Capture the cell that displays the provided text and extract its [X, Y] central coordinate. 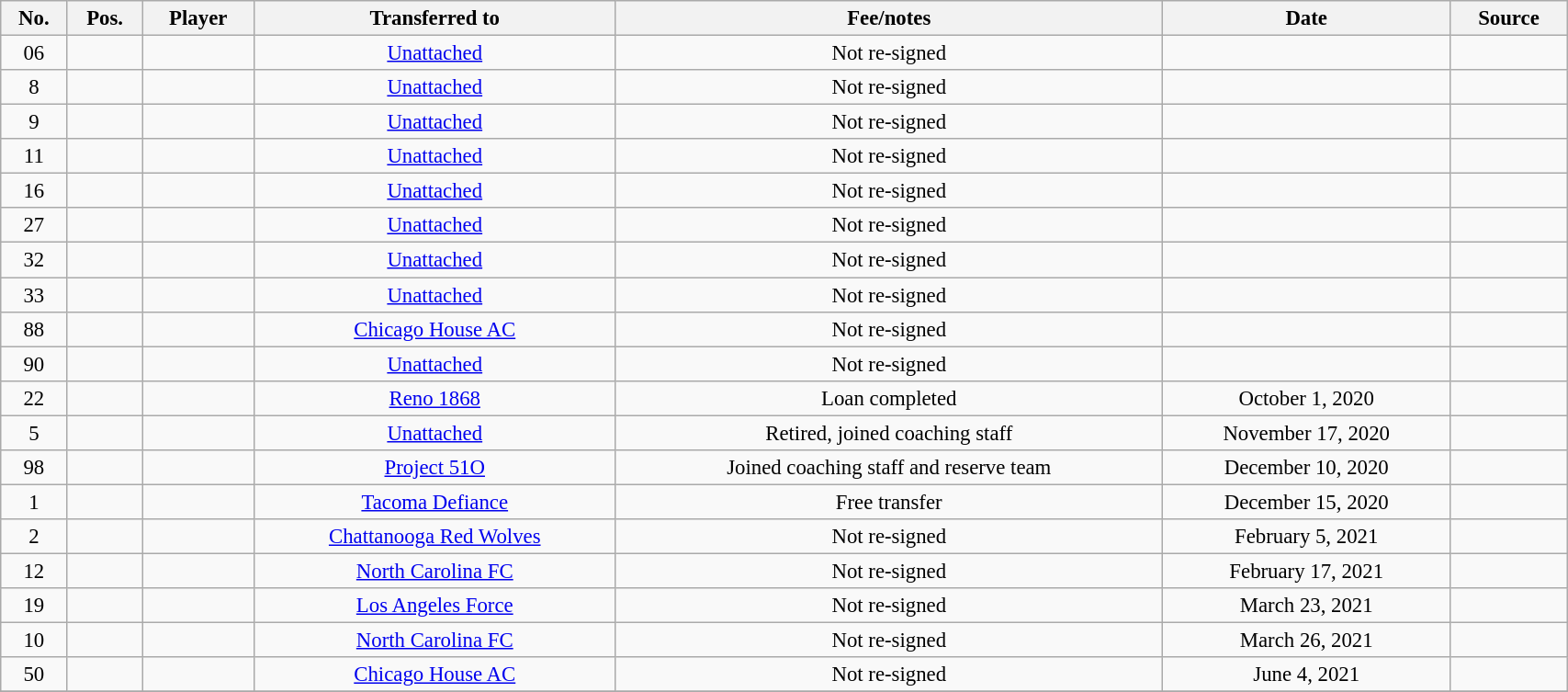
December 10, 2020 [1306, 468]
11 [34, 156]
8 [34, 87]
Pos. [105, 18]
February 5, 2021 [1306, 537]
March 26, 2021 [1306, 641]
90 [34, 364]
Reno 1868 [434, 398]
98 [34, 468]
Fee/notes [889, 18]
Retired, joined coaching staff [889, 433]
16 [34, 191]
Transferred to [434, 18]
March 23, 2021 [1306, 606]
Joined coaching staff and reserve team [889, 468]
Project 51O [434, 468]
Date [1306, 18]
Source [1508, 18]
No. [34, 18]
27 [34, 225]
19 [34, 606]
50 [34, 675]
5 [34, 433]
9 [34, 122]
June 4, 2021 [1306, 675]
12 [34, 571]
Tacoma Defiance [434, 502]
22 [34, 398]
Los Angeles Force [434, 606]
06 [34, 53]
10 [34, 641]
33 [34, 295]
October 1, 2020 [1306, 398]
1 [34, 502]
Free transfer [889, 502]
Loan completed [889, 398]
Player [198, 18]
88 [34, 329]
Chattanooga Red Wolves [434, 537]
2 [34, 537]
32 [34, 260]
December 15, 2020 [1306, 502]
February 17, 2021 [1306, 571]
November 17, 2020 [1306, 433]
